Extract the [X, Y] coordinate from the center of the cell holding the provided text.  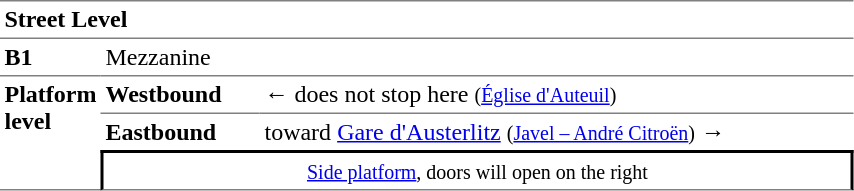
Westbound [180, 95]
← does not stop here (Église d'Auteuil) [557, 95]
toward Gare d'Austerlitz (Javel – André Citroën) → [557, 132]
Eastbound [180, 132]
Street Level [427, 20]
Mezzanine [478, 58]
B1 [50, 58]
Side platform, doors will open on the right [478, 170]
Platform level [50, 133]
